Pinpoint the cell where the given text exists, returning its [x, y] midpoint coordinate. 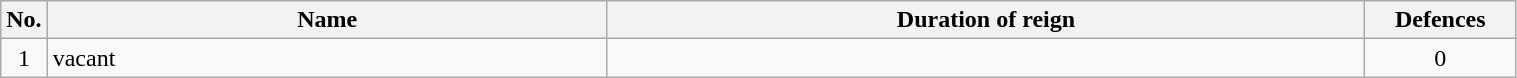
0 [1441, 58]
vacant [327, 58]
Defences [1441, 20]
1 [24, 58]
Name [327, 20]
Duration of reign [986, 20]
No. [24, 20]
